Detect which cell encompasses the target text, then output its (X, Y) center coordinate. 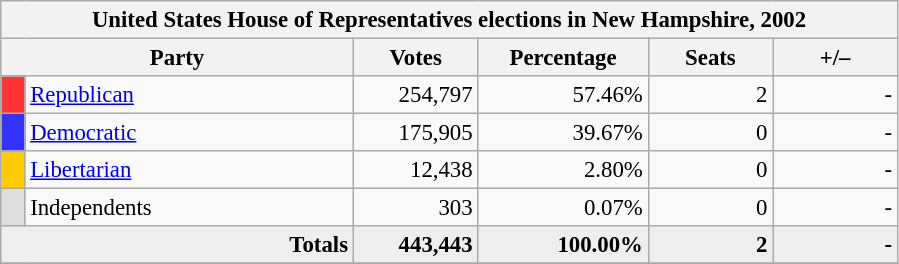
Democratic (189, 133)
Republican (189, 95)
254,797 (416, 95)
12,438 (416, 170)
Independents (189, 208)
39.67% (563, 133)
0.07% (563, 208)
Party (178, 58)
443,443 (416, 245)
303 (416, 208)
175,905 (416, 133)
Totals (178, 245)
United States House of Representatives elections in New Hampshire, 2002 (450, 20)
100.00% (563, 245)
Percentage (563, 58)
57.46% (563, 95)
Libertarian (189, 170)
Votes (416, 58)
Seats (710, 58)
+/– (836, 58)
2.80% (563, 170)
